Find where the given text appears and provide that cell's center as [x, y] coordinate. 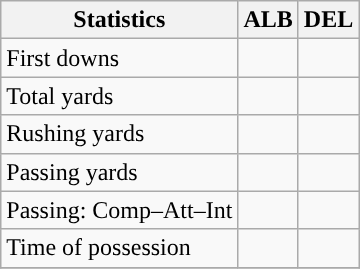
Passing: Comp–Att–Int [120, 210]
Statistics [120, 20]
ALB [268, 20]
DEL [328, 20]
Rushing yards [120, 134]
Passing yards [120, 172]
Time of possession [120, 248]
First downs [120, 58]
Total yards [120, 96]
